Scan for the cell matching the given text and deliver its [x, y] coordinate at center. 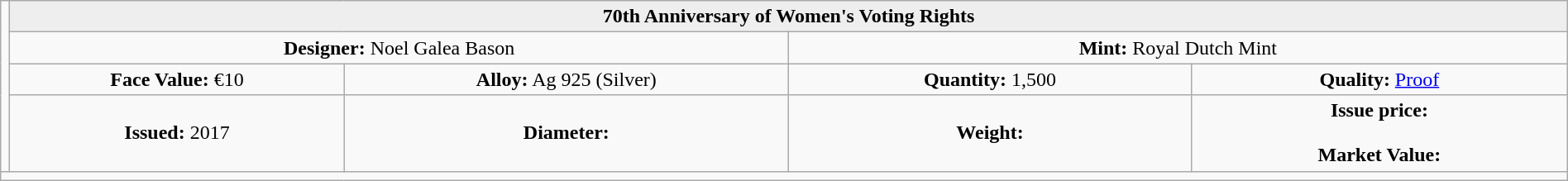
Diameter: [566, 133]
Quantity: 1,500 [989, 79]
Issued: 2017 [177, 133]
Weight: [989, 133]
Quality: Proof [1379, 79]
Designer: Noel Galea Bason [399, 48]
Alloy: Ag 925 (Silver) [566, 79]
Face Value: €10 [177, 79]
Mint: Royal Dutch Mint [1178, 48]
70th Anniversary of Women's Voting Rights [789, 17]
Issue price: Market Value: [1379, 133]
